Output the [X, Y] coordinate of the center of the cell containing the given text.  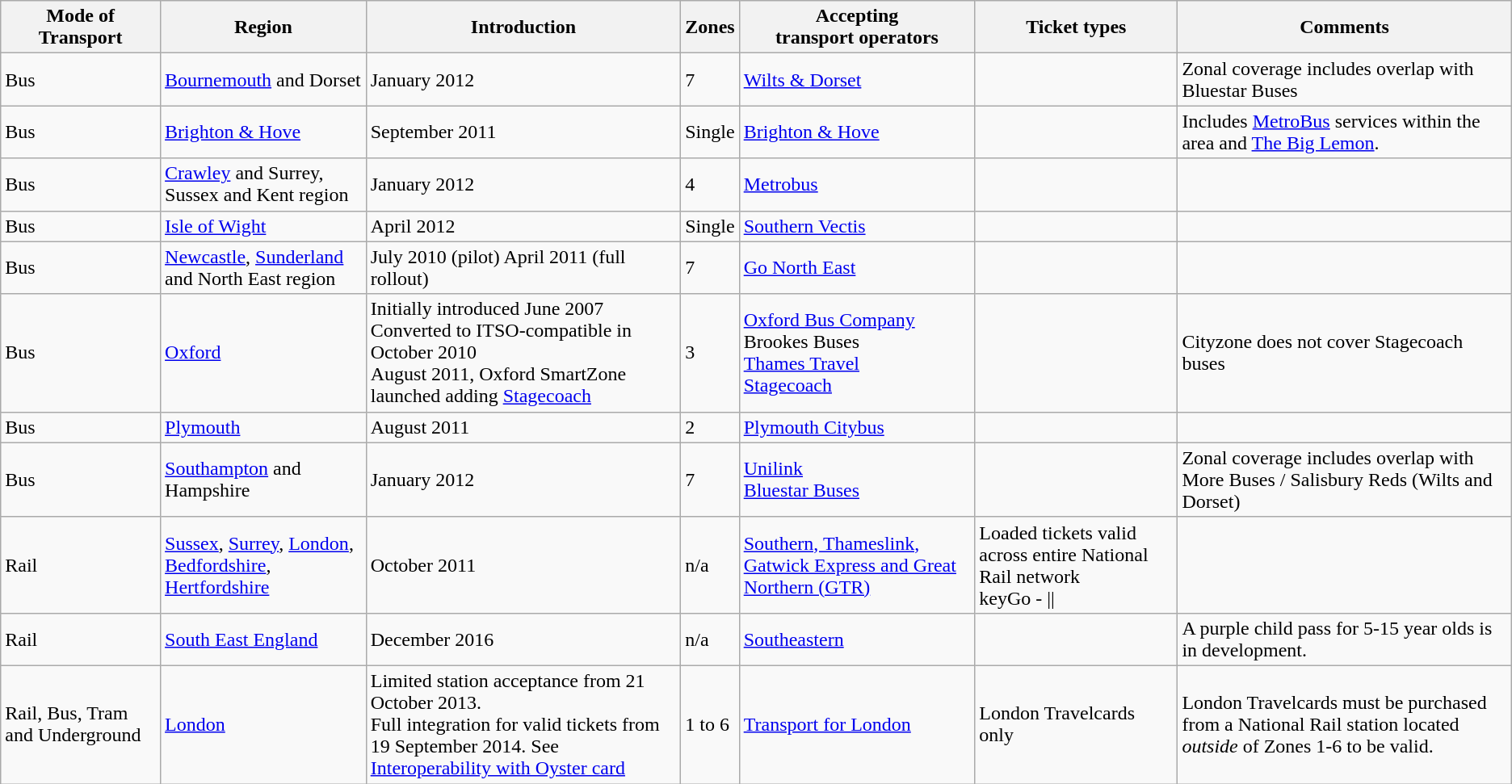
Oxford Bus CompanyBrookes BusesThames TravelStagecoach [857, 353]
Introduction [523, 27]
A purple child pass for 5-15 year olds is in development. [1344, 639]
Initially introduced June 2007Converted to ITSO-compatible in October 2010August 2011, Oxford SmartZone launched adding Stagecoach [523, 353]
Cityzone does not cover Stagecoach buses [1344, 353]
Wilts & Dorset [857, 79]
Plymouth [263, 427]
Plymouth Citybus [857, 427]
Newcastle, Sunderland and North East region [263, 268]
Rail, Bus, Tram and Underground [81, 724]
Unilink Bluestar Buses [857, 480]
Southern Vectis [857, 226]
3 [710, 353]
Limited station acceptance from 21 October 2013.Full integration for valid tickets from 19 September 2014. See Interoperability with Oyster card [523, 724]
Includes MetroBus services within the area and The Big Lemon. [1344, 132]
October 2011 [523, 565]
Crawley and Surrey, Sussex and Kent region [263, 184]
August 2011 [523, 427]
Accepting transport operators [857, 27]
Southeastern [857, 639]
Comments [1344, 27]
Transport for London [857, 724]
Loaded tickets valid across entire National Rail networkkeyGo - || [1076, 565]
Ticket types [1076, 27]
4 [710, 184]
Southampton and Hampshire [263, 480]
April 2012 [523, 226]
December 2016 [523, 639]
Southern, Thameslink, Gatwick Express and Great Northern (GTR) [857, 565]
Zonal coverage includes overlap with More Buses / Salisbury Reds (Wilts and Dorset) [1344, 480]
Zonal coverage includes overlap with Bluestar Buses [1344, 79]
Mode of Transport [81, 27]
September 2011 [523, 132]
London Travelcards must be purchased from a National Rail station located outside of Zones 1-6 to be valid. [1344, 724]
Go North East [857, 268]
Isle of Wight [263, 226]
Metrobus [857, 184]
Sussex, Surrey, London, Bedfordshire, Hertfordshire [263, 565]
2 [710, 427]
South East England [263, 639]
Zones [710, 27]
London [263, 724]
July 2010 (pilot) April 2011 (full rollout) [523, 268]
Region [263, 27]
Bournemouth and Dorset [263, 79]
1 to 6 [710, 724]
London Travelcards only [1076, 724]
Oxford [263, 353]
